Extract the [x, y] coordinate from the center of the cell holding the provided text.  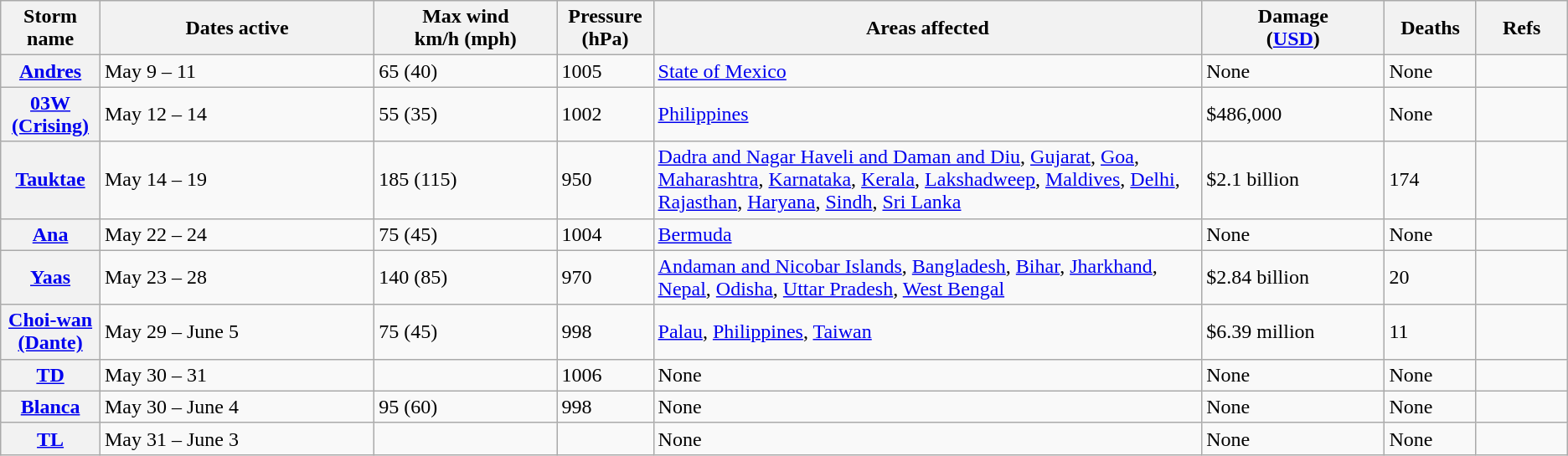
1005 [605, 71]
Yaas [50, 278]
May 29 – June 5 [236, 331]
185 (115) [466, 180]
Philippines [928, 114]
20 [1431, 278]
Max windkm/h (mph) [466, 28]
970 [605, 278]
Palau, Philippines, Taiwan [928, 331]
Blanca [50, 407]
Choi-wan (Dante) [50, 331]
Ana [50, 234]
Tauktae [50, 180]
May 12 – 14 [236, 114]
55 (35) [466, 114]
$2.84 billion [1293, 278]
Areas affected [928, 28]
TD [50, 375]
1006 [605, 375]
May 30 – June 4 [236, 407]
$486,000 [1293, 114]
Andres [50, 71]
$6.39 million [1293, 331]
Damage(USD) [1293, 28]
Bermuda [928, 234]
May 9 – 11 [236, 71]
65 (40) [466, 71]
TL [50, 438]
1002 [605, 114]
May 30 – 31 [236, 375]
May 14 – 19 [236, 180]
950 [605, 180]
$2.1 billion [1293, 180]
Dates active [236, 28]
11 [1431, 331]
Andaman and Nicobar Islands, Bangladesh, Bihar, Jharkhand, Nepal, Odisha, Uttar Pradesh, West Bengal [928, 278]
Refs [1521, 28]
May 23 – 28 [236, 278]
95 (60) [466, 407]
140 (85) [466, 278]
May 31 – June 3 [236, 438]
State of Mexico [928, 71]
174 [1431, 180]
Storm name [50, 28]
May 22 – 24 [236, 234]
1004 [605, 234]
Pressure(hPa) [605, 28]
03W (Crising) [50, 114]
Deaths [1431, 28]
